Return the [x, y] coordinate for the center point of the cell that contains the specified text.  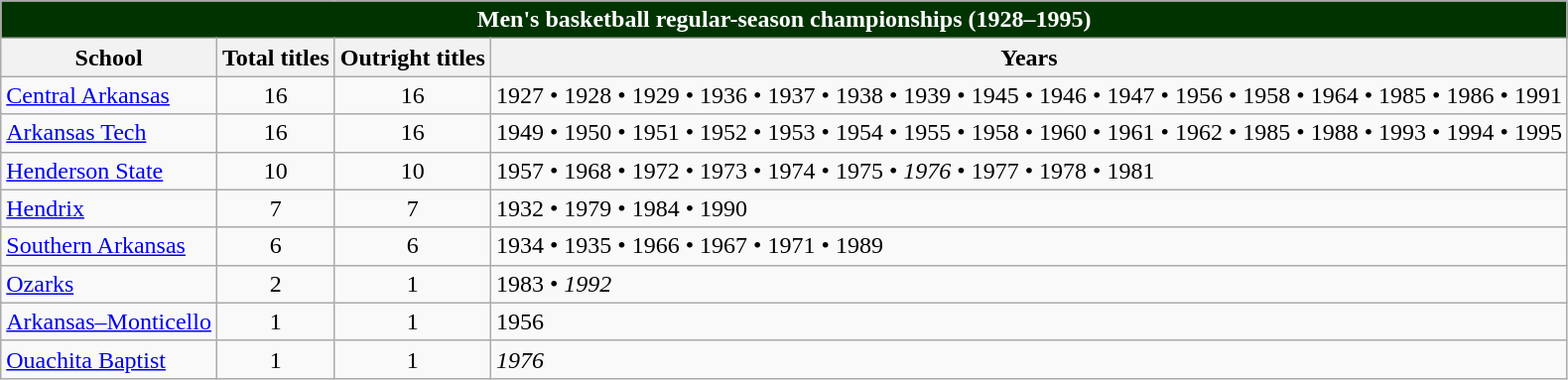
Years [1028, 58]
Ozarks [109, 284]
School [109, 58]
1927 • 1928 • 1929 • 1936 • 1937 • 1938 • 1939 • 1945 • 1946 • 1947 • 1956 • 1958 • 1964 • 1985 • 1986 • 1991 [1028, 95]
Henderson State [109, 171]
Outright titles [413, 58]
2 [276, 284]
1956 [1028, 321]
1957 • 1968 • 1972 • 1973 • 1974 • 1975 • 1976 • 1977 • 1978 • 1981 [1028, 171]
Arkansas Tech [109, 133]
Southern Arkansas [109, 246]
Total titles [276, 58]
Arkansas–Monticello [109, 321]
Men's basketball regular-season championships (1928–1995) [784, 20]
Hendrix [109, 208]
Ouachita Baptist [109, 359]
1949 • 1950 • 1951 • 1952 • 1953 • 1954 • 1955 • 1958 • 1960 • 1961 • 1962 • 1985 • 1988 • 1993 • 1994 • 1995 [1028, 133]
Central Arkansas [109, 95]
1932 • 1979 • 1984 • 1990 [1028, 208]
1983 • 1992 [1028, 284]
1976 [1028, 359]
1934 • 1935 • 1966 • 1967 • 1971 • 1989 [1028, 246]
